Output the (x, y) coordinate of the center of the cell containing the given text.  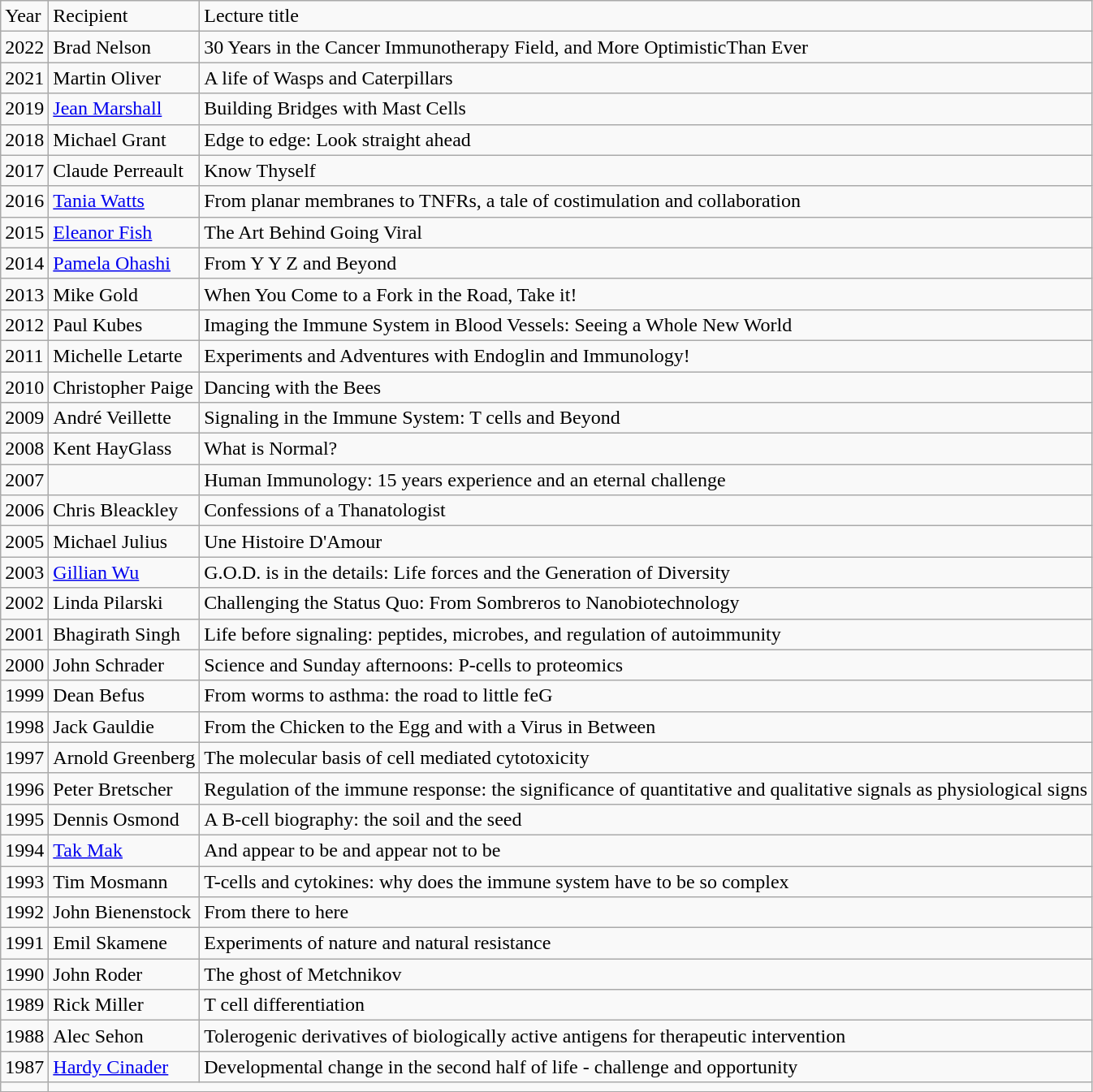
2021 (24, 78)
Brad Nelson (124, 47)
Tania Watts (124, 201)
2002 (24, 603)
1995 (24, 819)
Human Immunology: 15 years experience and an eternal challenge (646, 480)
Tim Mosmann (124, 881)
2014 (24, 263)
Claude Perreault (124, 170)
Michael Julius (124, 542)
2011 (24, 356)
Alec Sehon (124, 1036)
1989 (24, 1005)
2017 (24, 170)
Developmental change in the second half of life - challenge and opportunity (646, 1067)
Martin Oliver (124, 78)
Imaging the Immune System in Blood Vessels: Seeing a Whole New World (646, 325)
2022 (24, 47)
Dennis Osmond (124, 819)
30 Years in the Cancer Immunotherapy Field, and More OptimisticThan Ever (646, 47)
Year (24, 16)
Life before signaling: peptides, microbes, and regulation of autoimmunity (646, 634)
Dean Befus (124, 696)
Challenging the Status Quo: From Sombreros to Nanobiotechnology (646, 603)
From planar membranes to TNFRs, a tale of costimulation and collaboration (646, 201)
1994 (24, 850)
A B-cell biography: the soil and the seed (646, 819)
Signaling in the Immune System: T cells and Beyond (646, 418)
G.O.D. is in the details: Life forces and the Generation of Diversity (646, 572)
2007 (24, 480)
Gillian Wu (124, 572)
From the Chicken to the Egg and with a Virus in Between (646, 727)
2005 (24, 542)
Eleanor Fish (124, 232)
Michael Grant (124, 140)
Jean Marshall (124, 109)
John Schrader (124, 665)
Regulation of the immune response: the significance of quantitative and qualitative signals as physiological signs (646, 788)
2006 (24, 511)
2009 (24, 418)
Emil Skamene (124, 943)
2008 (24, 449)
T-cells and cytokines: why does the immune system have to be so complex (646, 881)
Tak Mak (124, 850)
2019 (24, 109)
Dancing with the Bees (646, 387)
Know Thyself (646, 170)
Paul Kubes (124, 325)
Pamela Ohashi (124, 263)
Michelle Letarte (124, 356)
What is Normal? (646, 449)
2012 (24, 325)
1987 (24, 1067)
Confessions of a Thanatologist (646, 511)
Hardy Cinader (124, 1067)
Recipient (124, 16)
Bhagirath Singh (124, 634)
2010 (24, 387)
1999 (24, 696)
Science and Sunday afternoons: P-cells to proteomics (646, 665)
From Y Y Z and Beyond (646, 263)
The Art Behind Going Viral (646, 232)
Building Bridges with Mast Cells (646, 109)
Une Histoire D'Amour (646, 542)
Lecture title (646, 16)
2015 (24, 232)
Jack Gauldie (124, 727)
Christopher Paige (124, 387)
2013 (24, 294)
John Bienenstock (124, 913)
John Roder (124, 974)
Experiments and Adventures with Endoglin and Immunology! (646, 356)
And appear to be and appear not to be (646, 850)
Kent HayGlass (124, 449)
The molecular basis of cell mediated cytotoxicity (646, 757)
When You Come to a Fork in the Road, Take it! (646, 294)
2003 (24, 572)
2001 (24, 634)
2000 (24, 665)
Chris Bleackley (124, 511)
1997 (24, 757)
1998 (24, 727)
2018 (24, 140)
Rick Miller (124, 1005)
Experiments of nature and natural resistance (646, 943)
André Veillette (124, 418)
From there to here (646, 913)
1993 (24, 881)
1991 (24, 943)
The ghost of Metchnikov (646, 974)
1992 (24, 913)
Mike Gold (124, 294)
1990 (24, 974)
Peter Bretscher (124, 788)
T cell differentiation (646, 1005)
1988 (24, 1036)
From worms to asthma: the road to little feG (646, 696)
1996 (24, 788)
Tolerogenic derivatives of biologically active antigens for therapeutic intervention (646, 1036)
Edge to edge: Look straight ahead (646, 140)
A life of Wasps and Caterpillars (646, 78)
2016 (24, 201)
Arnold Greenberg (124, 757)
Linda Pilarski (124, 603)
